From the cell containing the given text, extract its center point as [X, Y] coordinate. 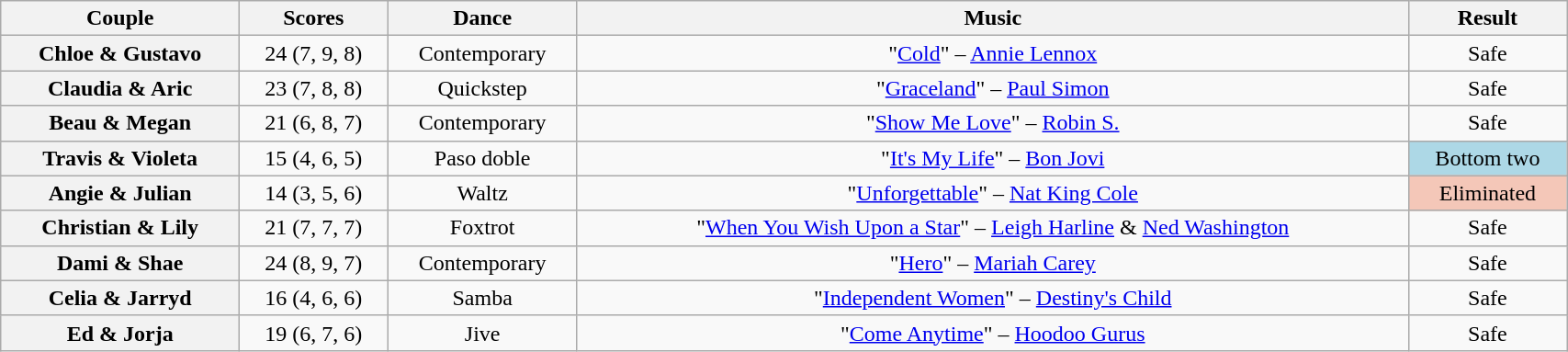
"Cold" – Annie Lennox [992, 53]
24 (7, 9, 8) [314, 53]
Beau & Megan [120, 123]
"Unforgettable" – Nat King Cole [992, 193]
Travis & Violeta [120, 158]
Ed & Jorja [120, 333]
14 (3, 5, 6) [314, 193]
23 (7, 8, 8) [314, 88]
"Hero" – Mariah Carey [992, 263]
Foxtrot [482, 228]
"Show Me Love" – Robin S. [992, 123]
21 (7, 7, 7) [314, 228]
Claudia & Aric [120, 88]
Result [1487, 18]
24 (8, 9, 7) [314, 263]
Dance [482, 18]
Couple [120, 18]
Waltz [482, 193]
21 (6, 8, 7) [314, 123]
Chloe & Gustavo [120, 53]
"When You Wish Upon a Star" – Leigh Harline & Ned Washington [992, 228]
Celia & Jarryd [120, 298]
"Independent Women" – Destiny's Child [992, 298]
Angie & Julian [120, 193]
Bottom two [1487, 158]
Scores [314, 18]
19 (6, 7, 6) [314, 333]
"Come Anytime" – Hoodoo Gurus [992, 333]
Music [992, 18]
Eliminated [1487, 193]
"It's My Life" – Bon Jovi [992, 158]
Jive [482, 333]
"Graceland" – Paul Simon [992, 88]
15 (4, 6, 5) [314, 158]
16 (4, 6, 6) [314, 298]
Quickstep [482, 88]
Paso doble [482, 158]
Samba [482, 298]
Christian & Lily [120, 228]
Dami & Shae [120, 263]
